Scan for the cell matching the given text and deliver its [x, y] coordinate at center. 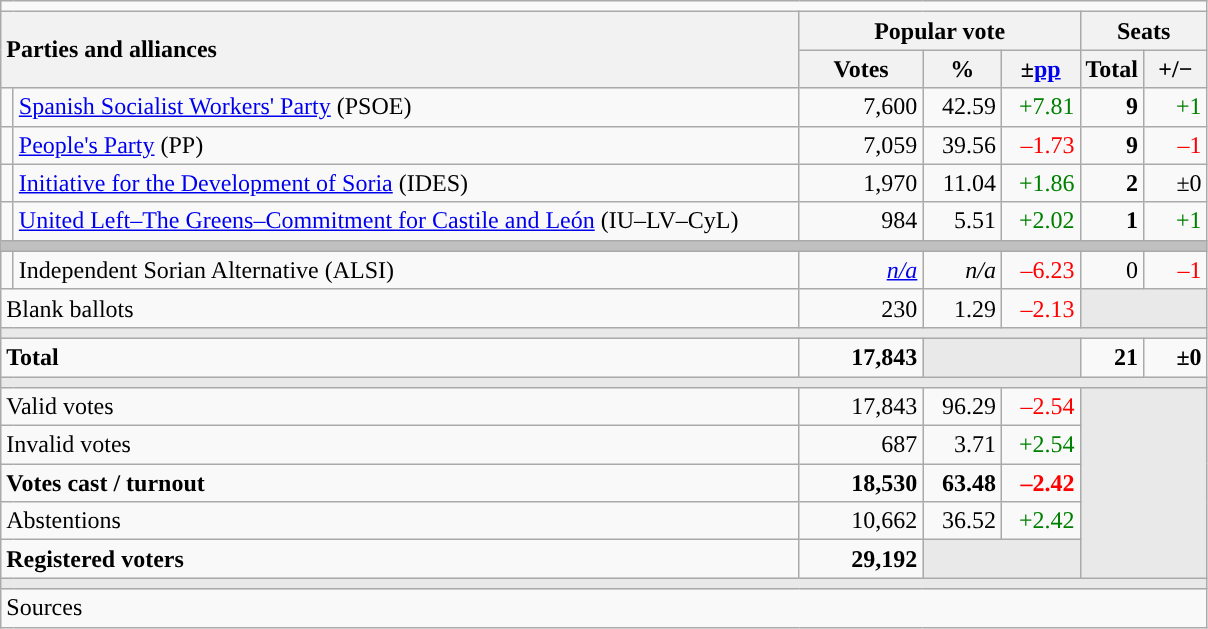
3.71 [962, 445]
+2.42 [1040, 521]
+2.02 [1040, 221]
7,059 [861, 145]
2 [1112, 183]
984 [861, 221]
–2.13 [1040, 308]
18,530 [861, 483]
+7.81 [1040, 107]
±pp [1040, 69]
230 [861, 308]
Popular vote [940, 31]
People's Party (PP) [406, 145]
–1.73 [1040, 145]
5.51 [962, 221]
Sources [604, 608]
Parties and alliances [400, 50]
10,662 [861, 521]
–2.42 [1040, 483]
Seats [1144, 31]
–6.23 [1040, 270]
–2.54 [1040, 407]
0 [1112, 270]
+2.54 [1040, 445]
Blank ballots [400, 308]
Votes cast / turnout [400, 483]
687 [861, 445]
Votes [861, 69]
Valid votes [400, 407]
7,600 [861, 107]
21 [1112, 357]
% [962, 69]
29,192 [861, 559]
Initiative for the Development of Soria (IDES) [406, 183]
Spanish Socialist Workers' Party (PSOE) [406, 107]
11.04 [962, 183]
1.29 [962, 308]
+/− [1176, 69]
United Left–The Greens–Commitment for Castile and León (IU–LV–CyL) [406, 221]
63.48 [962, 483]
Registered voters [400, 559]
42.59 [962, 107]
Invalid votes [400, 445]
96.29 [962, 407]
Independent Sorian Alternative (ALSI) [406, 270]
+1.86 [1040, 183]
1 [1112, 221]
1,970 [861, 183]
Abstentions [400, 521]
39.56 [962, 145]
36.52 [962, 521]
